Return (X, Y) of the center of cell containing provided text 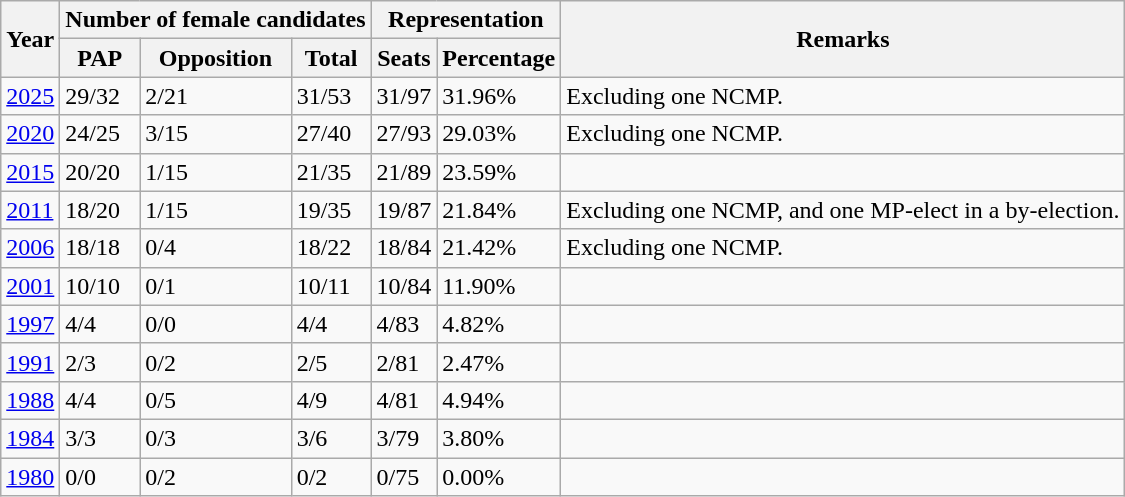
0.00% (499, 477)
2/5 (331, 362)
2011 (30, 210)
2/3 (100, 362)
0/5 (216, 400)
19/87 (404, 210)
2.47% (499, 362)
31.96% (499, 96)
20/20 (100, 172)
PAP (100, 58)
0/3 (216, 438)
4/83 (404, 324)
23.59% (499, 172)
29/32 (100, 96)
3/79 (404, 438)
21.42% (499, 248)
2006 (30, 248)
4/9 (331, 400)
Number of female candidates (216, 20)
3/6 (331, 438)
29.03% (499, 134)
Seats (404, 58)
21/89 (404, 172)
2001 (30, 286)
31/53 (331, 96)
3/3 (100, 438)
10/84 (404, 286)
31/97 (404, 96)
Remarks (843, 39)
2/81 (404, 362)
1988 (30, 400)
2020 (30, 134)
2015 (30, 172)
21/35 (331, 172)
10/11 (331, 286)
2025 (30, 96)
3/15 (216, 134)
18/22 (331, 248)
21.84% (499, 210)
18/20 (100, 210)
Representation (466, 20)
11.90% (499, 286)
1984 (30, 438)
4.94% (499, 400)
Total (331, 58)
4.82% (499, 324)
19/35 (331, 210)
18/18 (100, 248)
0/75 (404, 477)
27/40 (331, 134)
Year (30, 39)
1997 (30, 324)
Opposition (216, 58)
2/21 (216, 96)
0/4 (216, 248)
27/93 (404, 134)
18/84 (404, 248)
3.80% (499, 438)
24/25 (100, 134)
1991 (30, 362)
Excluding one NCMP, and one MP-elect in a by-election. (843, 210)
1980 (30, 477)
10/10 (100, 286)
4/81 (404, 400)
Percentage (499, 58)
0/1 (216, 286)
